Scan for the cell matching the given text and deliver its [X, Y] coordinate at center. 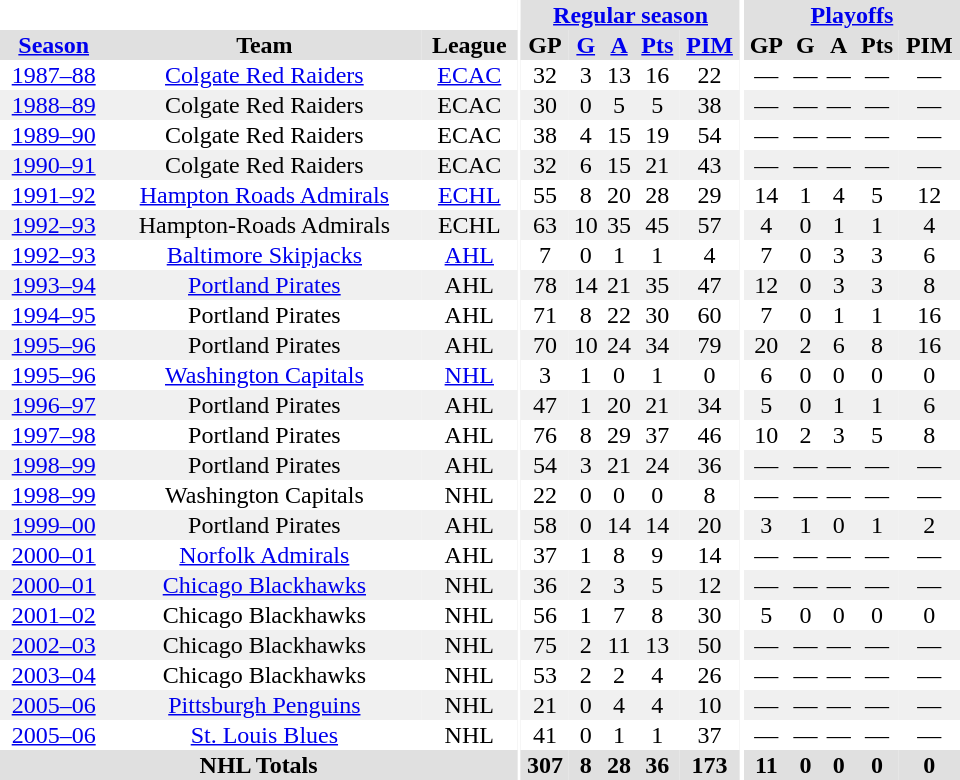
Baltimore Skipjacks [264, 255]
307 [545, 765]
46 [710, 435]
71 [545, 315]
76 [545, 435]
53 [545, 675]
1991–92 [54, 195]
50 [710, 645]
70 [545, 345]
Playoffs [852, 15]
1999–00 [54, 525]
1987–88 [54, 75]
1997–98 [54, 435]
Season [54, 45]
St. Louis Blues [264, 735]
45 [658, 225]
43 [710, 165]
19 [658, 135]
2002–03 [54, 645]
1994–95 [54, 315]
55 [545, 195]
9 [658, 555]
League [469, 45]
1988–89 [54, 105]
2001–02 [54, 615]
Norfolk Admirals [264, 555]
79 [710, 345]
Hampton Roads Admirals [264, 195]
57 [710, 225]
Pittsburgh Penguins [264, 705]
75 [545, 645]
1989–90 [54, 135]
1996–97 [54, 405]
78 [545, 285]
NHL Totals [258, 765]
2003–04 [54, 675]
173 [710, 765]
41 [545, 735]
63 [545, 225]
56 [545, 615]
1993–94 [54, 285]
Regular season [630, 15]
Hampton-Roads Admirals [264, 225]
Team [264, 45]
60 [710, 315]
58 [545, 525]
26 [710, 675]
1990–91 [54, 165]
